Scan for the cell matching the given text and deliver its [X, Y] coordinate at center. 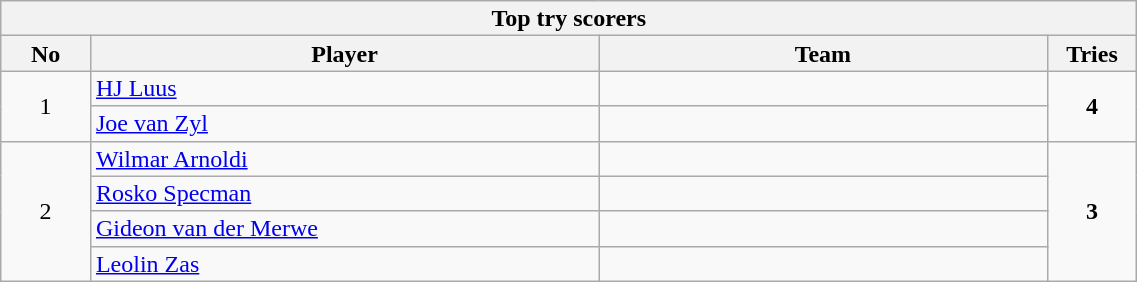
Top try scorers [569, 18]
Joe van Zyl [344, 124]
Player [344, 54]
HJ Luus [344, 88]
No [46, 54]
Tries [1092, 54]
Leolin Zas [344, 264]
4 [1092, 106]
Rosko Specman [344, 194]
Gideon van der Merwe [344, 228]
Wilmar Arnoldi [344, 158]
3 [1092, 211]
2 [46, 211]
1 [46, 106]
Team [823, 54]
